From the cell containing the given text, extract its center point as (x, y) coordinate. 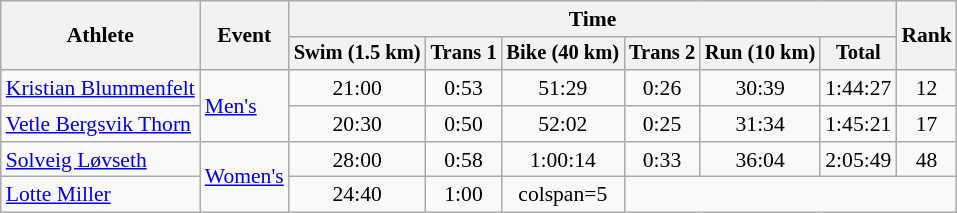
1:00:14 (564, 160)
51:29 (564, 88)
52:02 (564, 124)
Swim (1.5 km) (358, 54)
Rank (926, 36)
0:50 (464, 124)
31:34 (760, 124)
Run (10 km) (760, 54)
Bike (40 km) (564, 54)
21:00 (358, 88)
colspan=5 (564, 195)
Vetle Bergsvik Thorn (100, 124)
Total (858, 54)
48 (926, 160)
Men's (244, 106)
24:40 (358, 195)
0:58 (464, 160)
0:25 (662, 124)
1:44:27 (858, 88)
12 (926, 88)
Women's (244, 178)
1:00 (464, 195)
28:00 (358, 160)
30:39 (760, 88)
36:04 (760, 160)
0:53 (464, 88)
Lotte Miller (100, 195)
0:26 (662, 88)
Kristian Blummenfelt (100, 88)
17 (926, 124)
1:45:21 (858, 124)
2:05:49 (858, 160)
Solveig Løvseth (100, 160)
0:33 (662, 160)
Trans 1 (464, 54)
Time (593, 19)
20:30 (358, 124)
Athlete (100, 36)
Event (244, 36)
Trans 2 (662, 54)
